For the text-containing cell, return its midpoint in [x, y] coordinate format. 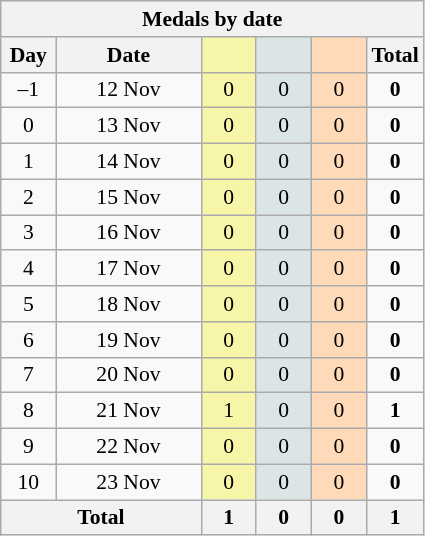
7 [28, 375]
12 Nov [128, 90]
23 Nov [128, 482]
Medals by date [212, 19]
17 Nov [128, 269]
13 Nov [128, 126]
15 Nov [128, 197]
16 Nov [128, 233]
19 Nov [128, 340]
18 Nov [128, 304]
3 [28, 233]
20 Nov [128, 375]
Date [128, 55]
22 Nov [128, 447]
10 [28, 482]
6 [28, 340]
8 [28, 411]
2 [28, 197]
4 [28, 269]
–1 [28, 90]
14 Nov [128, 162]
21 Nov [128, 411]
5 [28, 304]
9 [28, 447]
Day [28, 55]
